Provide the (x, y) coordinate of the cell's center where the given text is located.  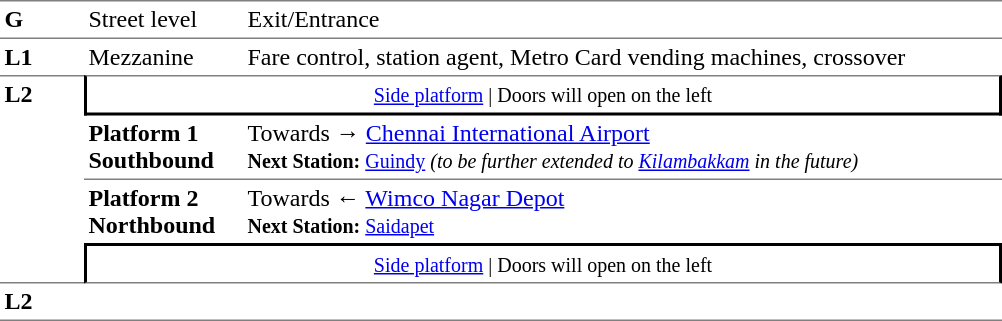
Platform 2Northbound (164, 212)
G (42, 20)
Towards ← Wimco Nagar DepotNext Station: Saidapet (622, 212)
Platform 1Southbound (164, 148)
Mezzanine (164, 57)
Exit/Entrance (622, 20)
Street level (164, 20)
Fare control, station agent, Metro Card vending machines, crossover (622, 57)
Towards → Chennai International AirportNext Station: Guindy (to be further extended to Kilambakkam in the future) (622, 148)
L2 (42, 179)
L1 (42, 57)
